Find where the given text appears and provide that cell's center as (X, Y) coordinate. 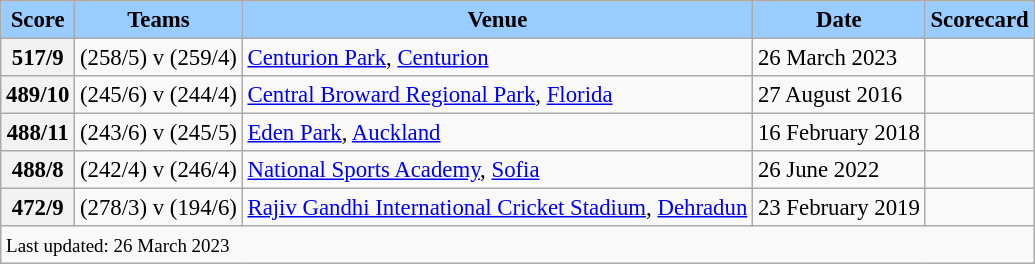
488/11 (38, 133)
489/10 (38, 95)
(245/6) v (244/4) (159, 95)
26 March 2023 (840, 58)
23 February 2019 (840, 208)
(278/3) v (194/6) (159, 208)
Eden Park, Auckland (497, 133)
488/8 (38, 170)
Last updated: 26 March 2023 (518, 245)
Teams (159, 20)
Venue (497, 20)
(243/6) v (245/5) (159, 133)
Rajiv Gandhi International Cricket Stadium, Dehradun (497, 208)
Scorecard (980, 20)
472/9 (38, 208)
26 June 2022 (840, 170)
(242/4) v (246/4) (159, 170)
Centurion Park, Centurion (497, 58)
16 February 2018 (840, 133)
27 August 2016 (840, 95)
Date (840, 20)
517/9 (38, 58)
(258/5) v (259/4) (159, 58)
Score (38, 20)
Central Broward Regional Park, Florida (497, 95)
National Sports Academy, Sofia (497, 170)
